Identify which cell holds the provided text, then report its (X, Y) central coordinate. 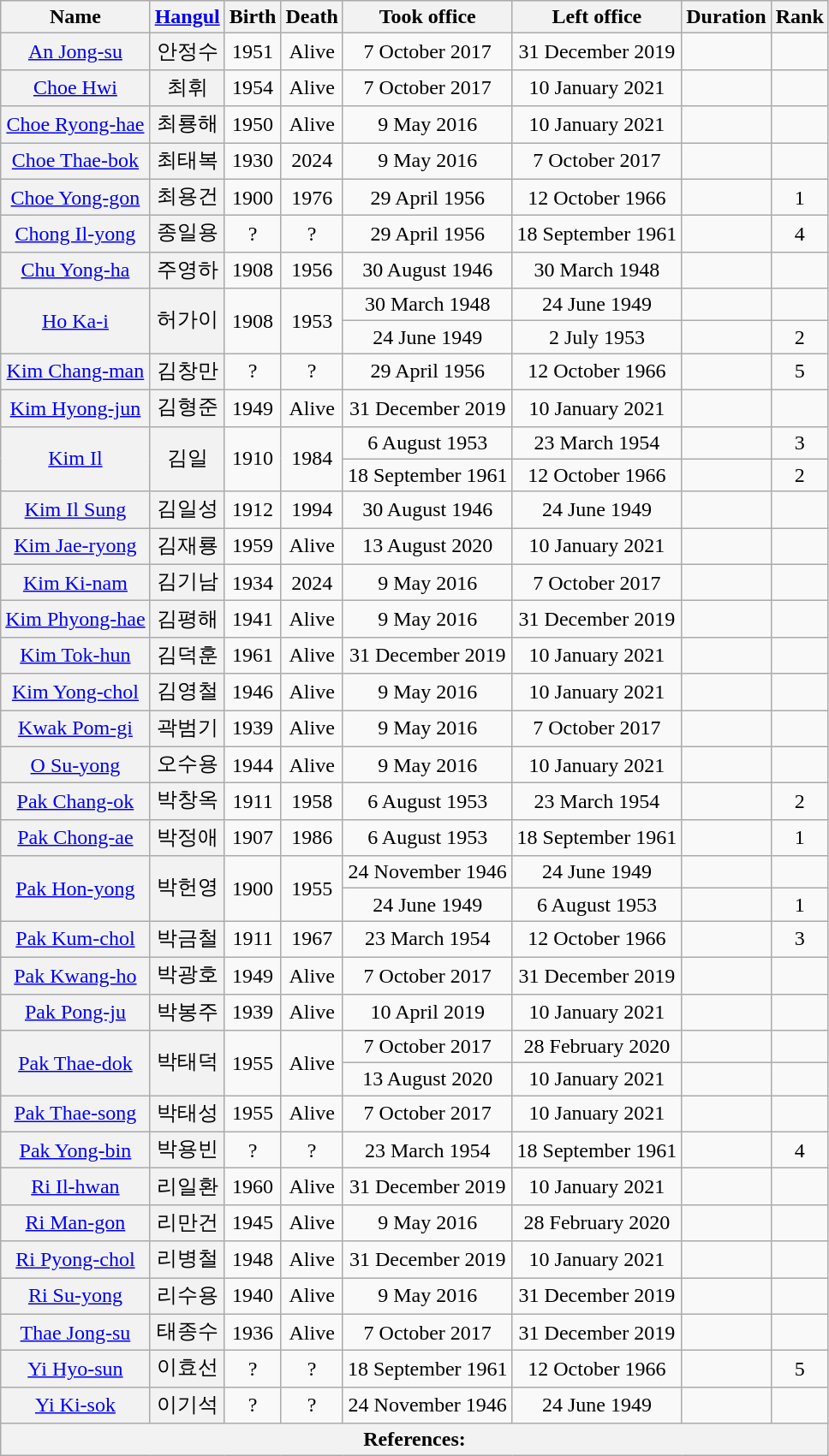
Kim Ki-nam (75, 582)
김재룡 (187, 546)
1946 (253, 692)
박태덕 (187, 1063)
Pak Thae-song (75, 1114)
Kim Il Sung (75, 510)
O Su-yong (75, 765)
1954 (253, 87)
Death (312, 17)
Pak Hon-yong (75, 888)
Pak Pong-ju (75, 1012)
1953 (312, 321)
박용빈 (187, 1150)
안정수 (187, 51)
Ri Su-yong (75, 1296)
박광호 (187, 976)
1940 (253, 1296)
1959 (253, 546)
리병철 (187, 1260)
Kim Yong-chol (75, 692)
2 July 1953 (597, 337)
1956 (312, 270)
박봉주 (187, 1012)
오수용 (187, 765)
1948 (253, 1260)
Choe Thae-bok (75, 161)
Chu Yong-ha (75, 270)
Chong Il-yong (75, 235)
리일환 (187, 1186)
박태성 (187, 1114)
Thae Jong-su (75, 1332)
Yi Ki-sok (75, 1405)
1944 (253, 765)
Kim Chang-man (75, 371)
1907 (253, 837)
Kim Il (75, 459)
Kim Hyong-jun (75, 407)
최룡해 (187, 125)
박헌영 (187, 888)
1936 (253, 1332)
Pak Yong-bin (75, 1150)
이기석 (187, 1405)
Pak Thae-dok (75, 1063)
Kwak Pom-gi (75, 729)
1958 (312, 801)
1976 (312, 197)
Pak Kum-chol (75, 940)
1910 (253, 459)
1950 (253, 125)
Choe Hwi (75, 87)
1951 (253, 51)
Ri Il-hwan (75, 1186)
1994 (312, 510)
김덕훈 (187, 656)
Kim Tok-hun (75, 656)
1961 (253, 656)
허가이 (187, 321)
박금철 (187, 940)
10 April 2019 (427, 1012)
김형준 (187, 407)
1960 (253, 1186)
최휘 (187, 87)
Kim Phyong-hae (75, 620)
1930 (253, 161)
박창옥 (187, 801)
김일성 (187, 510)
Pak Chang-ok (75, 801)
리만건 (187, 1222)
종일용 (187, 235)
Left office (597, 17)
태종수 (187, 1332)
Choe Ryong-hae (75, 125)
Duration (726, 17)
Yi Hyo-sun (75, 1370)
1912 (253, 510)
김평해 (187, 620)
1986 (312, 837)
Ho Ka-i (75, 321)
1941 (253, 620)
주영하 (187, 270)
Pak Chong-ae (75, 837)
Pak Kwang-ho (75, 976)
최용건 (187, 197)
박정애 (187, 837)
Name (75, 17)
김기남 (187, 582)
1967 (312, 940)
곽범기 (187, 729)
김창만 (187, 371)
Hangul (187, 17)
An Jong-su (75, 51)
이효선 (187, 1370)
1984 (312, 459)
리수용 (187, 1296)
김영철 (187, 692)
References: (414, 1440)
최태복 (187, 161)
Ri Pyong-chol (75, 1260)
Choe Yong-gon (75, 197)
1945 (253, 1222)
Took office (427, 17)
Kim Jae-ryong (75, 546)
Birth (253, 17)
Rank (800, 17)
1934 (253, 582)
김일 (187, 459)
Ri Man-gon (75, 1222)
